Determine the (x, y) coordinate at the center of the cell enclosing the given text.  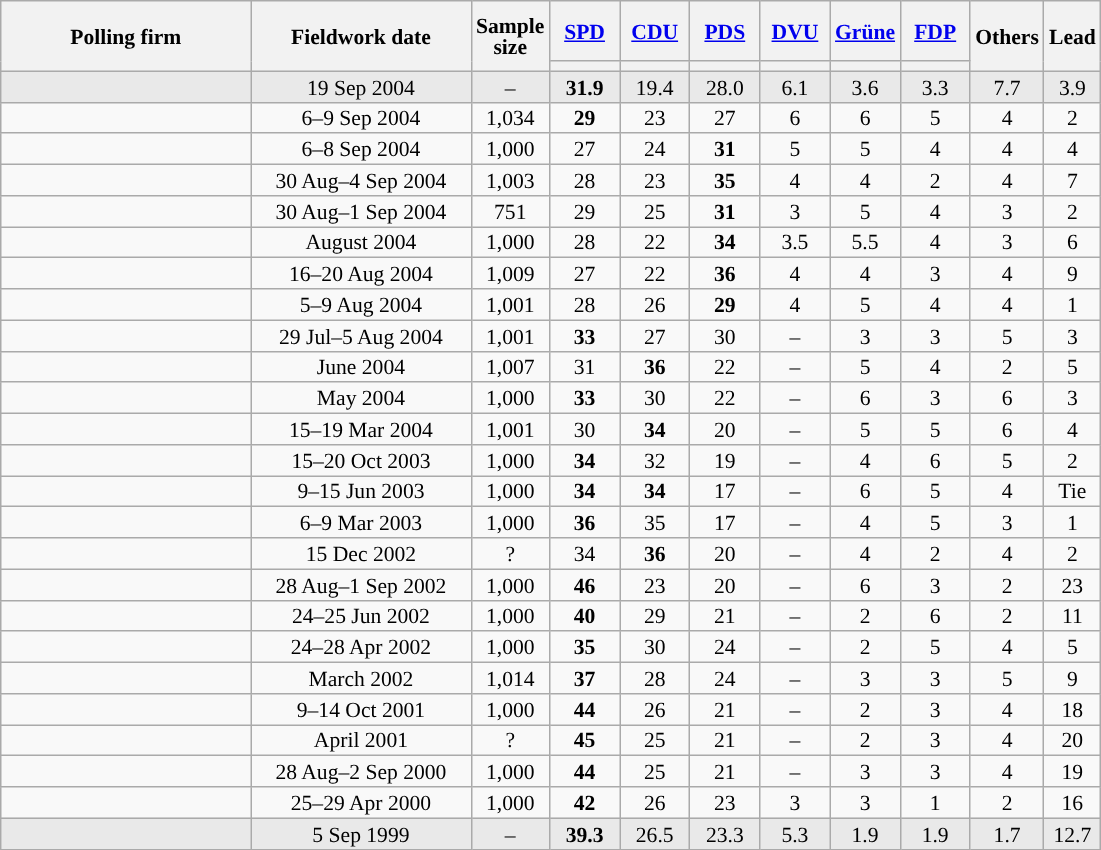
1.7 (1007, 834)
7 (1072, 180)
7.7 (1007, 86)
19.4 (655, 86)
30 Aug–4 Sep 2004 (361, 180)
1,034 (510, 118)
DVU (795, 31)
751 (510, 212)
3.3 (935, 86)
1,014 (510, 678)
24–28 Apr 2002 (361, 648)
3.6 (865, 86)
15–19 Mar 2004 (361, 430)
May 2004 (361, 398)
15 Dec 2002 (361, 554)
37 (584, 678)
5.3 (795, 834)
26.5 (655, 834)
3.9 (1072, 86)
1,003 (510, 180)
August 2004 (361, 242)
15–20 Oct 2003 (361, 460)
Others (1007, 36)
6–8 Sep 2004 (361, 150)
Tie (1072, 492)
SPD (584, 31)
28 Aug–1 Sep 2002 (361, 584)
9–15 Jun 2003 (361, 492)
24–25 Jun 2002 (361, 616)
FDP (935, 31)
18 (1072, 710)
31.9 (584, 86)
16 (1072, 802)
Polling firm (126, 36)
28 Aug–2 Sep 2000 (361, 772)
5–9 Aug 2004 (361, 304)
19 Sep 2004 (361, 86)
23.3 (725, 834)
3.5 (795, 242)
Fieldwork date (361, 36)
1,009 (510, 274)
Grüne (865, 31)
39.3 (584, 834)
30 Aug–1 Sep 2004 (361, 212)
6–9 Sep 2004 (361, 118)
April 2001 (361, 740)
45 (584, 740)
Lead (1072, 36)
29 Jul–5 Aug 2004 (361, 336)
6.1 (795, 86)
5.5 (865, 242)
32 (655, 460)
40 (584, 616)
March 2002 (361, 678)
Samplesize (510, 36)
6–9 Mar 2003 (361, 522)
16–20 Aug 2004 (361, 274)
1,007 (510, 366)
11 (1072, 616)
25–29 Apr 2000 (361, 802)
46 (584, 584)
PDS (725, 31)
28.0 (725, 86)
9–14 Oct 2001 (361, 710)
5 Sep 1999 (361, 834)
June 2004 (361, 366)
12.7 (1072, 834)
42 (584, 802)
CDU (655, 31)
